Search for the cell housing the specified text and yield its (x, y) center coordinate. 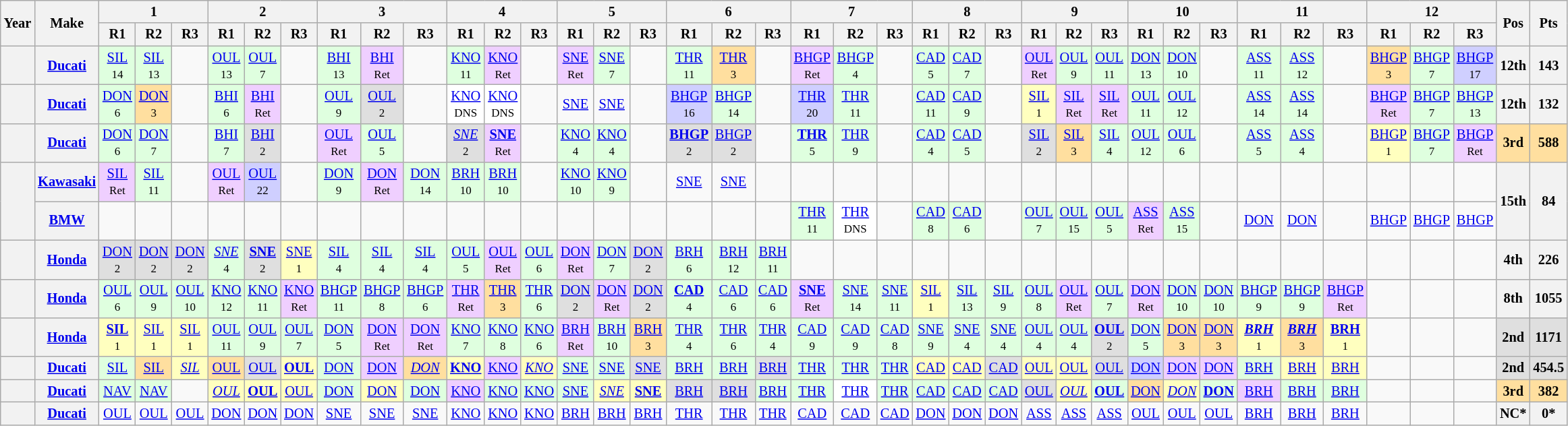
NC* (1513, 413)
BMW (67, 220)
454.5 (1548, 368)
12 (1432, 11)
143 (1548, 65)
BHGP11 (339, 299)
KNO10 (576, 182)
8th (1513, 299)
1171 (1548, 337)
SNE7 (612, 65)
SIL3 (1074, 143)
6 (728, 11)
226 (1548, 260)
BRH6 (688, 260)
BRH1 (1345, 337)
1055 (1548, 299)
Kawasaki (67, 182)
THRDNS (856, 220)
BRH 1 (1259, 337)
3 (382, 11)
BRHRet (576, 337)
ASS15 (1182, 220)
CAD7 (967, 65)
4th (1513, 260)
SNE14 (856, 299)
SIL14 (117, 65)
BHI6 (226, 104)
SIL11 (154, 182)
ASS11 (1259, 65)
ASS12 (1302, 65)
588 (1548, 143)
Year (18, 23)
THRRet (466, 299)
DON9 (339, 182)
0* (1548, 413)
Pts (1548, 23)
DON14 (425, 182)
BHGP16 (688, 104)
BHI2 (262, 143)
ASS5 (1259, 143)
BHGP6 (425, 299)
84 (1548, 201)
DON13 (1146, 65)
SIL2 (1039, 143)
1 (154, 11)
BHGP13 (1475, 104)
BHGP4 (856, 65)
SNE11 (895, 299)
BRH 3 (1302, 337)
15th (1513, 201)
OUL13 (226, 65)
OUL15 (1074, 220)
KNO9 (612, 182)
KNO8 (503, 337)
BHGP8 (382, 299)
382 (1548, 391)
OUL8 (1039, 299)
THR9 (856, 143)
BHGP3 (1389, 65)
7 (851, 11)
BRH11 (773, 260)
5 (612, 11)
9 (1074, 11)
132 (1548, 104)
Pos (1513, 23)
KNO6 (539, 337)
BHGP17 (1475, 65)
BHGP1 (1389, 143)
OUL22 (262, 182)
10 (1182, 11)
BHI13 (339, 65)
SNE9 (931, 337)
THR5 (812, 143)
SNE1 (299, 260)
BRH12 (733, 260)
BHGP14 (733, 104)
8 (968, 11)
KNO12 (226, 299)
ASS4 (1302, 143)
11 (1302, 11)
BRH3 (648, 337)
KNO7 (466, 337)
CAD11 (931, 104)
THR20 (812, 104)
4 (502, 11)
Make (67, 23)
BHI7 (226, 143)
2 (262, 11)
ASSRet (1146, 220)
OUL10 (190, 299)
SIL9 (1003, 299)
